Locate the cell with the specified text and output its [x, y] center coordinate. 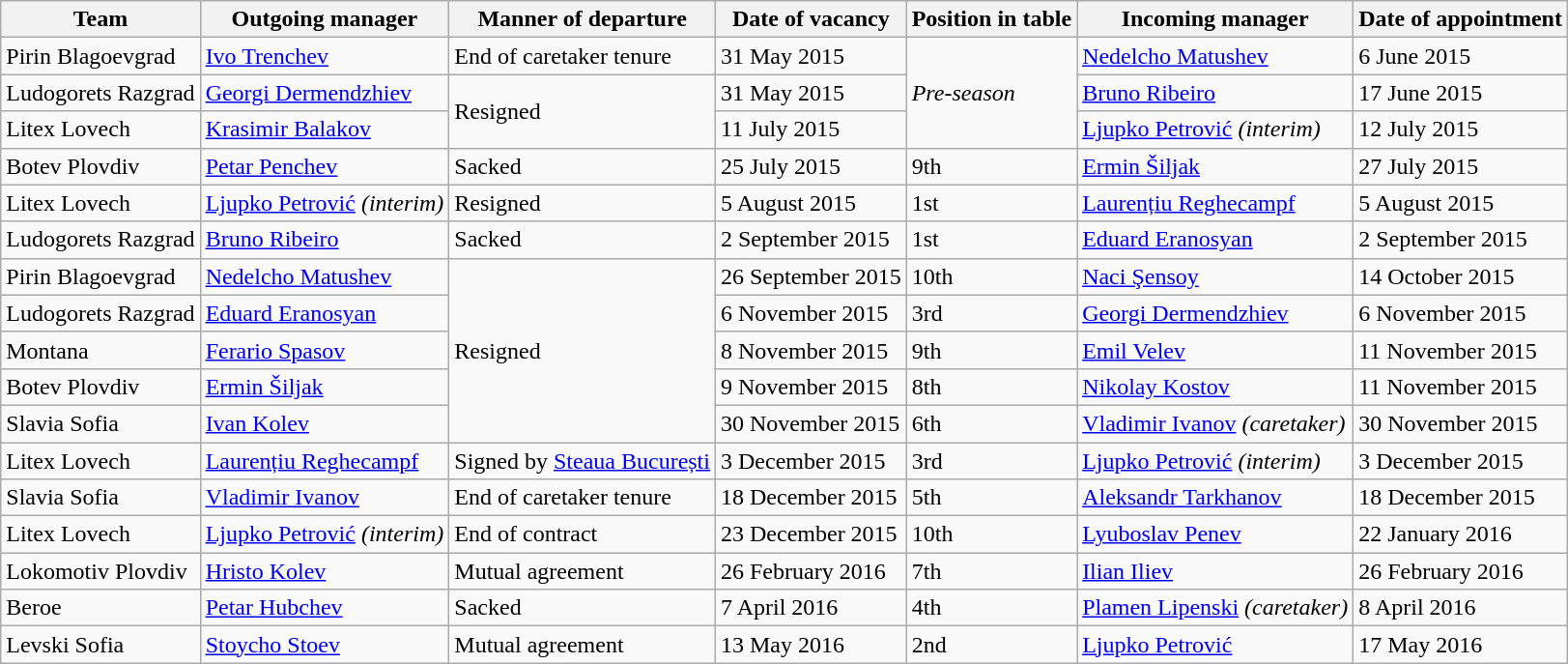
Lokomotiv Plovdiv [100, 571]
Ferario Spasov [325, 350]
Naci Şensoy [1215, 276]
8 November 2015 [811, 350]
Manner of departure [583, 19]
2nd [991, 645]
Ivo Trenchev [325, 56]
Date of vacancy [811, 19]
Beroe [100, 608]
Emil Velev [1215, 350]
Date of appointment [1461, 19]
Position in table [991, 19]
Levski Sofia [100, 645]
17 May 2016 [1461, 645]
8th [991, 387]
17 June 2015 [1461, 93]
Ivan Kolev [325, 423]
Incoming manager [1215, 19]
Stoycho Stoev [325, 645]
Aleksandr Tarkhanov [1215, 498]
11 July 2015 [811, 130]
Hristo Kolev [325, 571]
Krasimir Balakov [325, 130]
27 July 2015 [1461, 166]
Plamen Lipenski (caretaker) [1215, 608]
6th [991, 423]
13 May 2016 [811, 645]
Ljupko Petrović [1215, 645]
Nikolay Kostov [1215, 387]
22 January 2016 [1461, 534]
Lyuboslav Penev [1215, 534]
8 April 2016 [1461, 608]
7th [991, 571]
Vladimir Ivanov (caretaker) [1215, 423]
Vladimir Ivanov [325, 498]
Ilian Iliev [1215, 571]
Signed by Steaua București [583, 461]
Petar Hubchev [325, 608]
Montana [100, 350]
End of contract [583, 534]
5th [991, 498]
26 September 2015 [811, 276]
23 December 2015 [811, 534]
Pre-season [991, 93]
Outgoing manager [325, 19]
Team [100, 19]
6 June 2015 [1461, 56]
7 April 2016 [811, 608]
14 October 2015 [1461, 276]
25 July 2015 [811, 166]
12 July 2015 [1461, 130]
9 November 2015 [811, 387]
4th [991, 608]
Petar Penchev [325, 166]
